Locate the cell with the specified text and output its (x, y) center coordinate. 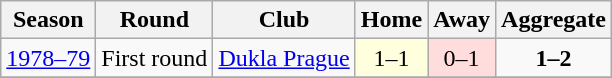
1978–79 (48, 58)
1–1 (391, 58)
Away (462, 20)
First round (154, 58)
Season (48, 20)
Home (391, 20)
Aggregate (554, 20)
Round (154, 20)
Club (284, 20)
Dukla Prague (284, 58)
1–2 (554, 58)
0–1 (462, 58)
